Scan for the cell matching the given text and deliver its [x, y] coordinate at center. 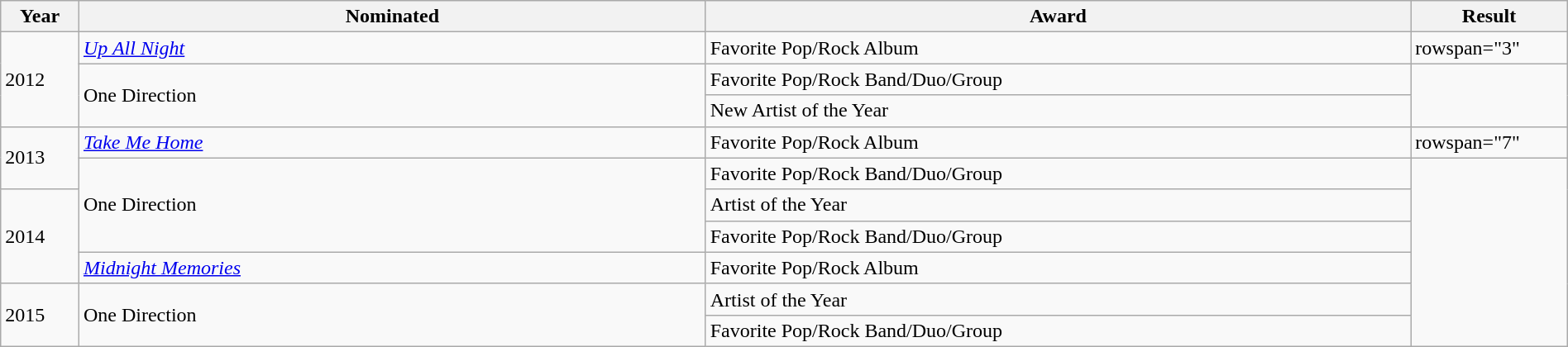
New Artist of the Year [1059, 111]
2015 [40, 315]
Nominated [392, 17]
2013 [40, 158]
Midnight Memories [392, 268]
2014 [40, 236]
Year [40, 17]
rowspan="7" [1489, 142]
Result [1489, 17]
Up All Night [392, 48]
2012 [40, 79]
Award [1059, 17]
Take Me Home [392, 142]
rowspan="3" [1489, 48]
